For the text-containing cell, return its midpoint in (X, Y) coordinate format. 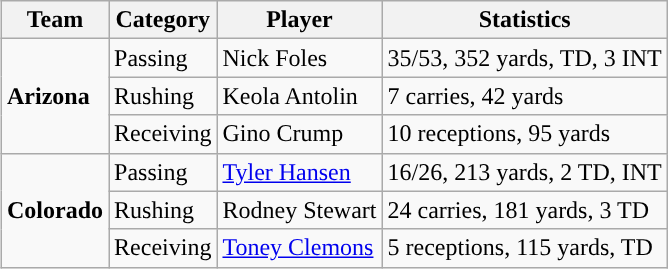
Keola Antolin (300, 96)
Category (163, 20)
35/53, 352 yards, TD, 3 INT (524, 58)
24 carries, 181 yards, 3 TD (524, 210)
Arizona (56, 96)
Colorado (56, 210)
Toney Clemons (300, 248)
Rodney Stewart (300, 210)
Player (300, 20)
7 carries, 42 yards (524, 96)
10 receptions, 95 yards (524, 134)
5 receptions, 115 yards, TD (524, 248)
16/26, 213 yards, 2 TD, INT (524, 172)
Gino Crump (300, 134)
Tyler Hansen (300, 172)
Team (56, 20)
Nick Foles (300, 58)
Statistics (524, 20)
